Provide the [x, y] coordinate of the cell's center where the given text is located.  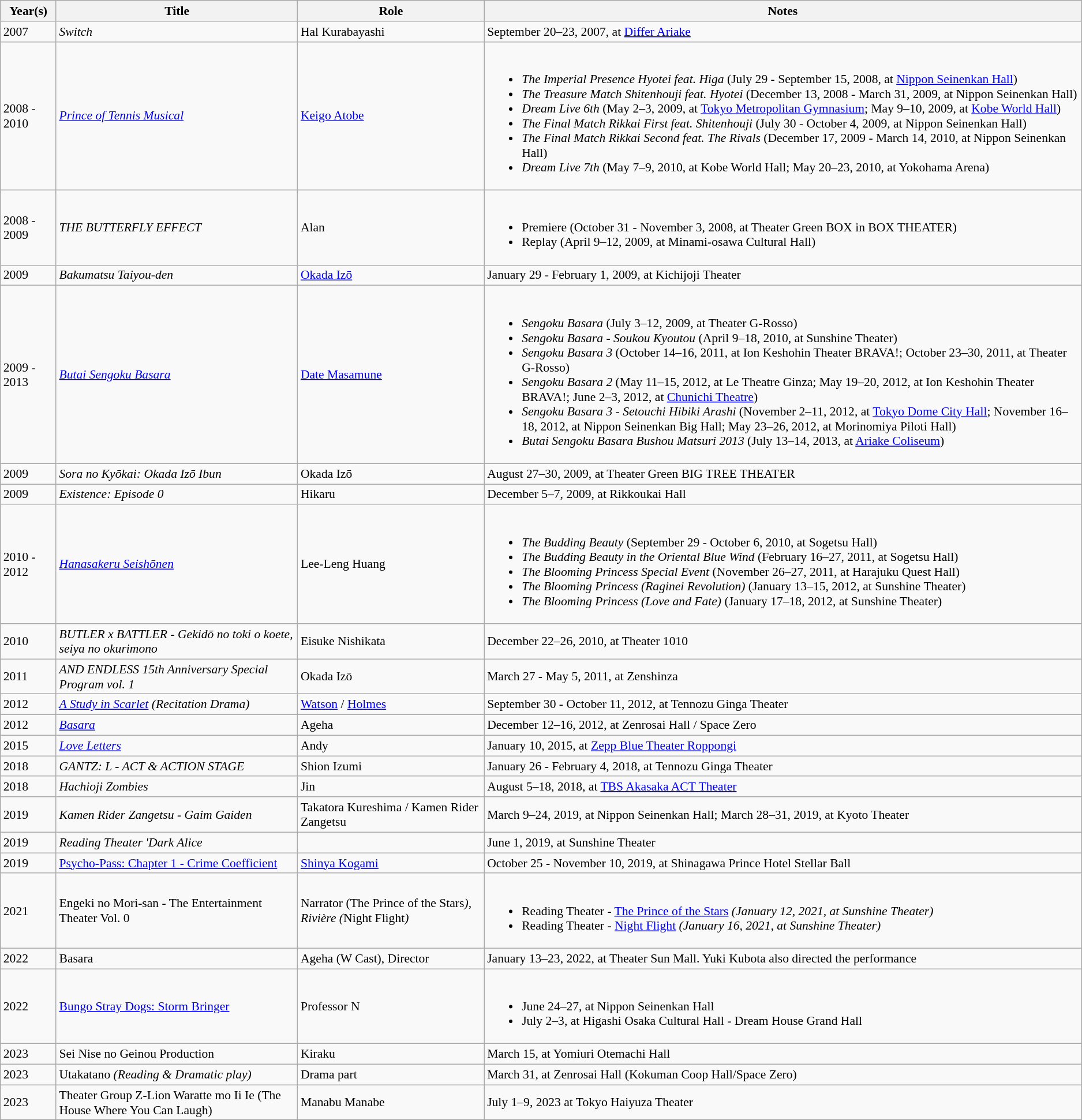
Kamen Rider Zangetsu - Gaim Gaiden [177, 815]
Hal Kurabayashi [391, 32]
Sei Nise no Geinou Production [177, 1054]
2009 - 2013 [29, 374]
Eisuke Nishikata [391, 642]
Narrator (The Prince of the Stars), Rivière (Night Flight) [391, 911]
Jin [391, 787]
December 5–7, 2009, at Rikkoukai Hall [783, 495]
March 31, at Zenrosai Hall (Kokuman Coop Hall/Space Zero) [783, 1075]
Switch [177, 32]
December 22–26, 2010, at Theater 1010 [783, 642]
January 10, 2015, at Zepp Blue Theater Roppongi [783, 746]
Date Masamune [391, 374]
Love Letters [177, 746]
Prince of Tennis Musical [177, 115]
Hikaru [391, 495]
Shinya Kogami [391, 863]
2010 - 2012 [29, 564]
January 13–23, 2022, at Theater Sun Mall. Yuki Kubota also directed the performance [783, 959]
2015 [29, 746]
Role [391, 11]
A Study in Scarlet (Recitation Drama) [177, 705]
Reading Theater 'Dark Alice [177, 842]
Notes [783, 11]
2021 [29, 911]
GANTZ: L - ACT & ACTION STAGE [177, 766]
Premiere (October 31 - November 3, 2008, at Theater Green BOX in BOX THEATER)Replay (April 9–12, 2009, at Minami-osawa Cultural Hall) [783, 228]
September 30 - October 11, 2012, at Tennozu Ginga Theater [783, 705]
Bakumatsu Taiyou-den [177, 275]
Professor N [391, 1006]
Watson / Holmes [391, 705]
Takatora Kureshima / Kamen Rider Zangetsu [391, 815]
Kiraku [391, 1054]
March 9–24, 2019, at Nippon Seinenkan Hall; March 28–31, 2019, at Kyoto Theater [783, 815]
2008 - 2010 [29, 115]
September 20–23, 2007, at Differ Ariake [783, 32]
Year(s) [29, 11]
2010 [29, 642]
August 27–30, 2009, at Theater Green BIG TREE THEATER [783, 474]
Andy [391, 746]
Hanasakeru Seishōnen [177, 564]
Sora no Kyōkai: Okada Izō Ibun [177, 474]
June 24–27, at Nippon Seinenkan HallJuly 2–3, at Higashi Osaka Cultural Hall - Dream House Grand Hall [783, 1006]
Manabu Manabe [391, 1102]
Alan [391, 228]
Title [177, 11]
THE BUTTERFLY EFFECT [177, 228]
Bungo Stray Dogs: Storm Bringer [177, 1006]
Existence: Episode 0 [177, 495]
Keigo Atobe [391, 115]
Engeki no Mori-san - The Entertainment Theater Vol. 0 [177, 911]
Lee-Leng Huang [391, 564]
Drama part [391, 1075]
March 15, at Yomiuri Otemachi Hall [783, 1054]
AND ENDLESS 15th Anniversary Special Program vol. 1 [177, 676]
March 27 - May 5, 2011, at Zenshinza [783, 676]
July 1–9, 2023 at Tokyo Haiyuza Theater [783, 1102]
December 12–16, 2012, at Zenrosai Hall / Space Zero [783, 725]
Ageha [391, 725]
January 26 - February 4, 2018, at Tennozu Ginga Theater [783, 766]
October 25 - November 10, 2019, at Shinagawa Prince Hotel Stellar Ball [783, 863]
August 5–18, 2018, at TBS Akasaka ACT Theater [783, 787]
Butai Sengoku Basara [177, 374]
BUTLER x BATTLER - Gekidō no toki o koete, seiya no okurimono [177, 642]
2007 [29, 32]
Utakatano (Reading & Dramatic play) [177, 1075]
2011 [29, 676]
2008 - 2009 [29, 228]
Ageha (W Cast), Director [391, 959]
January 29 - February 1, 2009, at Kichijoji Theater [783, 275]
Shion Izumi [391, 766]
Theater Group Z-Lion Waratte mo Ii Ie (The House Where You Can Laugh) [177, 1102]
Hachioji Zombies [177, 787]
June 1, 2019, at Sunshine Theater [783, 842]
Psycho-Pass: Chapter 1 - Crime Coefficient [177, 863]
